Search for the cell housing the specified text and yield its [x, y] center coordinate. 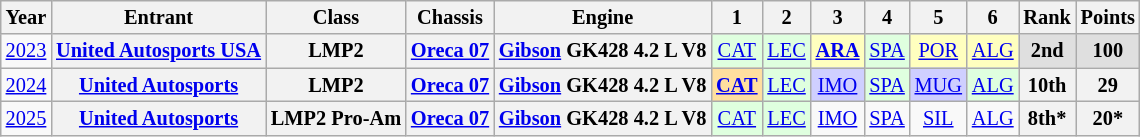
SIL [938, 118]
2 [786, 17]
29 [1108, 85]
Chassis [450, 17]
Year [26, 17]
United Autosports USA [158, 51]
ARA [838, 51]
2024 [26, 85]
MUG [938, 85]
8th* [1046, 118]
POR [938, 51]
1 [736, 17]
2023 [26, 51]
10th [1046, 85]
Points [1108, 17]
Rank [1046, 17]
3 [838, 17]
2025 [26, 118]
4 [886, 17]
6 [993, 17]
Class [336, 17]
2nd [1046, 51]
20* [1108, 118]
Entrant [158, 17]
100 [1108, 51]
5 [938, 17]
LMP2 Pro-Am [336, 118]
Engine [602, 17]
